Identify which cell holds the provided text, then report its (x, y) central coordinate. 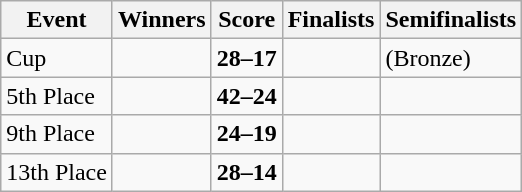
24–19 (246, 134)
Finalists (331, 20)
Winners (162, 20)
13th Place (57, 172)
9th Place (57, 134)
Score (246, 20)
5th Place (57, 96)
Event (57, 20)
Semifinalists (451, 20)
Cup (57, 58)
(Bronze) (451, 58)
28–17 (246, 58)
42–24 (246, 96)
28–14 (246, 172)
